Return [x, y] of the center of cell containing provided text 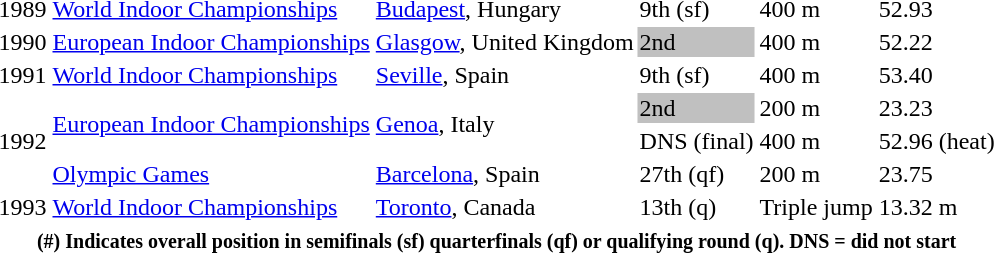
Genoa, Italy [504, 124]
Olympic Games [211, 174]
Toronto, Canada [504, 207]
13th (q) [696, 207]
27th (qf) [696, 174]
Seville, Spain [504, 75]
Glasgow, United Kingdom [504, 42]
Barcelona, Spain [504, 174]
DNS (final) [696, 141]
9th (sf) [696, 75]
Triple jump [816, 207]
